Return the (X, Y) coordinate for the center point of the cell that contains the specified text.  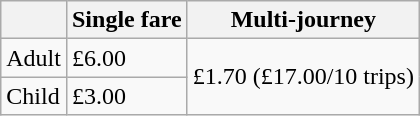
£6.00 (126, 58)
Single fare (126, 20)
Adult (34, 58)
Multi-journey (303, 20)
£3.00 (126, 96)
Child (34, 96)
£1.70 (£17.00/10 trips) (303, 77)
